Output the [X, Y] coordinate of the center of the cell containing the given text.  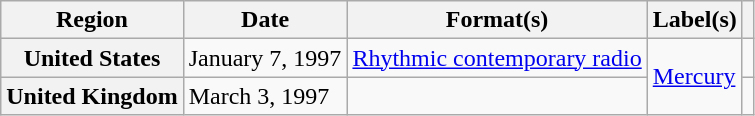
March 3, 1997 [265, 96]
Region [92, 20]
Format(s) [497, 20]
United States [92, 58]
Rhythmic contemporary radio [497, 58]
Mercury [694, 77]
Date [265, 20]
United Kingdom [92, 96]
January 7, 1997 [265, 58]
Label(s) [694, 20]
